Identify which cell holds the provided text, then report its (x, y) central coordinate. 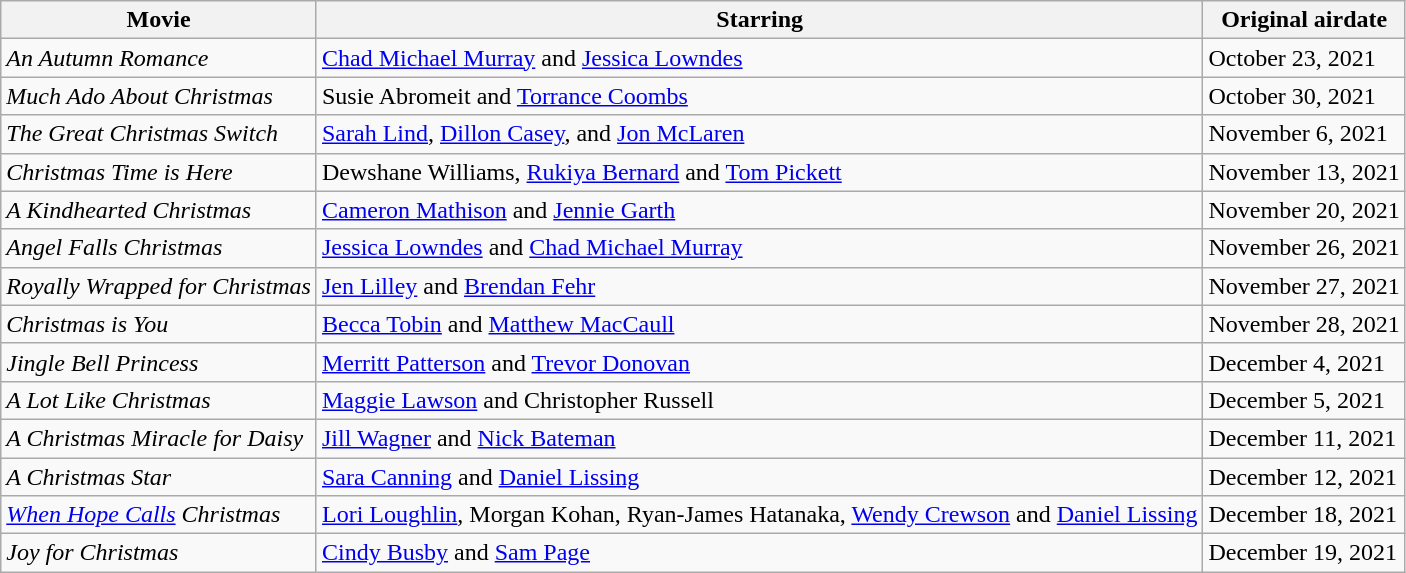
December 18, 2021 (1304, 515)
Royally Wrapped for Christmas (159, 286)
December 4, 2021 (1304, 362)
Sara Canning and Daniel Lissing (759, 477)
Movie (159, 20)
Original airdate (1304, 20)
Chad Michael Murray and Jessica Lowndes (759, 58)
A Christmas Miracle for Daisy (159, 438)
November 28, 2021 (1304, 324)
October 30, 2021 (1304, 96)
November 6, 2021 (1304, 134)
Jill Wagner and Nick Bateman (759, 438)
Susie Abromeit and Torrance Coombs (759, 96)
Maggie Lawson and Christopher Russell (759, 400)
Sarah Lind, Dillon Casey, and Jon McLaren (759, 134)
Lori Loughlin, Morgan Kohan, Ryan-James Hatanaka, Wendy Crewson and Daniel Lissing (759, 515)
October 23, 2021 (1304, 58)
December 11, 2021 (1304, 438)
November 27, 2021 (1304, 286)
Christmas Time is Here (159, 172)
Jen Lilley and Brendan Fehr (759, 286)
December 19, 2021 (1304, 553)
Cindy Busby and Sam Page (759, 553)
November 26, 2021 (1304, 248)
Much Ado About Christmas (159, 96)
Merritt Patterson and Trevor Donovan (759, 362)
When Hope Calls Christmas (159, 515)
Jingle Bell Princess (159, 362)
A Christmas Star (159, 477)
Jessica Lowndes and Chad Michael Murray (759, 248)
A Kindhearted Christmas (159, 210)
Christmas is You (159, 324)
Dewshane Williams, Rukiya Bernard and Tom Pickett (759, 172)
A Lot Like Christmas (159, 400)
December 12, 2021 (1304, 477)
November 13, 2021 (1304, 172)
December 5, 2021 (1304, 400)
Becca Tobin and Matthew MacCaull (759, 324)
Starring (759, 20)
Cameron Mathison and Jennie Garth (759, 210)
November 20, 2021 (1304, 210)
Angel Falls Christmas (159, 248)
Joy for Christmas (159, 553)
The Great Christmas Switch (159, 134)
An Autumn Romance (159, 58)
